Locate the cell with the specified text and output its (X, Y) center coordinate. 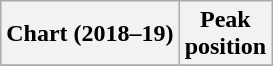
Peakposition (225, 34)
Chart (2018–19) (90, 34)
